Determine the [X, Y] coordinate at the center of the cell enclosing the given text.  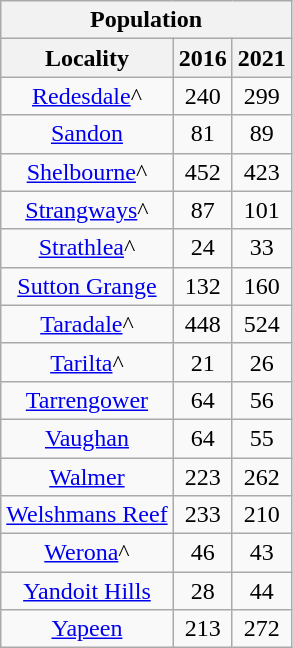
Strangways^ [87, 210]
26 [262, 362]
89 [262, 134]
2016 [202, 58]
210 [262, 515]
Sandon [87, 134]
Strathlea^ [87, 248]
Werona^ [87, 553]
2021 [262, 58]
160 [262, 286]
272 [262, 629]
87 [202, 210]
43 [262, 553]
299 [262, 96]
101 [262, 210]
Yapeen [87, 629]
213 [202, 629]
Shelbourne^ [87, 172]
Redesdale^ [87, 96]
Tarilta^ [87, 362]
55 [262, 438]
Vaughan [87, 438]
448 [202, 324]
56 [262, 400]
132 [202, 286]
24 [202, 248]
524 [262, 324]
Locality [87, 58]
28 [202, 591]
Population [146, 20]
Welshmans Reef [87, 515]
44 [262, 591]
233 [202, 515]
81 [202, 134]
452 [202, 172]
Yandoit Hills [87, 591]
21 [202, 362]
Taradale^ [87, 324]
240 [202, 96]
Sutton Grange [87, 286]
423 [262, 172]
Tarrengower [87, 400]
46 [202, 553]
262 [262, 477]
223 [202, 477]
33 [262, 248]
Walmer [87, 477]
